Return the [X, Y] coordinate for the center point of the cell that contains the specified text.  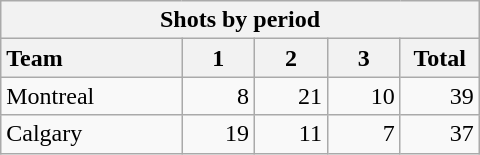
Montreal [92, 96]
11 [292, 134]
Calgary [92, 134]
39 [440, 96]
8 [218, 96]
2 [292, 58]
21 [292, 96]
1 [218, 58]
Team [92, 58]
7 [364, 134]
Shots by period [240, 20]
10 [364, 96]
3 [364, 58]
37 [440, 134]
19 [218, 134]
Total [440, 58]
